Determine the [x, y] coordinate at the center of the cell enclosing the given text.  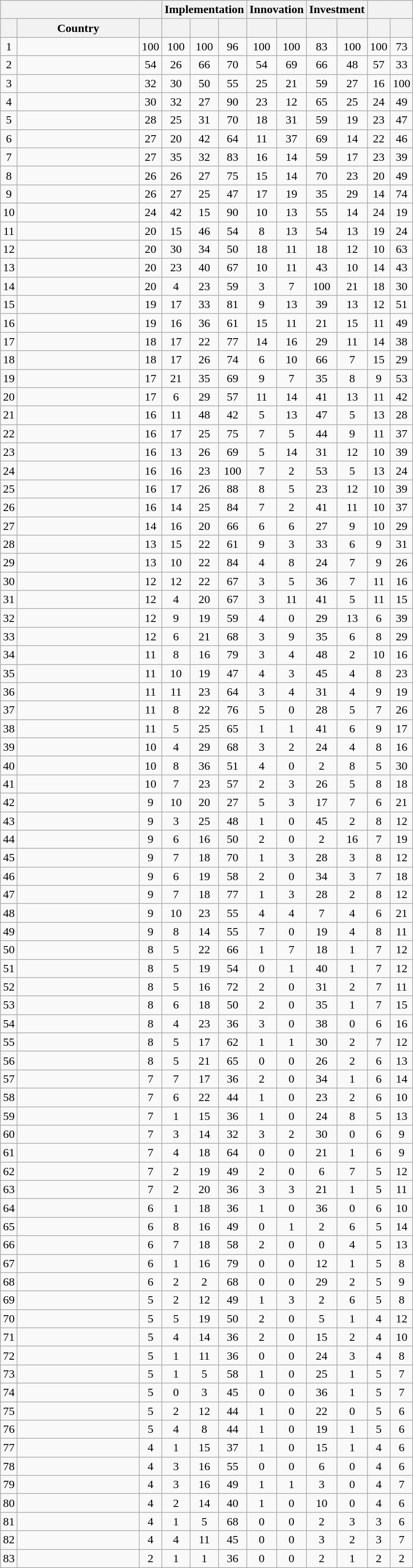
52 [9, 987]
80 [9, 1503]
82 [9, 1540]
Implementation [205, 10]
Country [79, 28]
56 [9, 1060]
Innovation [276, 10]
96 [233, 47]
Investment [337, 10]
60 [9, 1134]
78 [9, 1466]
88 [233, 489]
71 [9, 1337]
